Identify which cell holds the provided text, then report its [x, y] central coordinate. 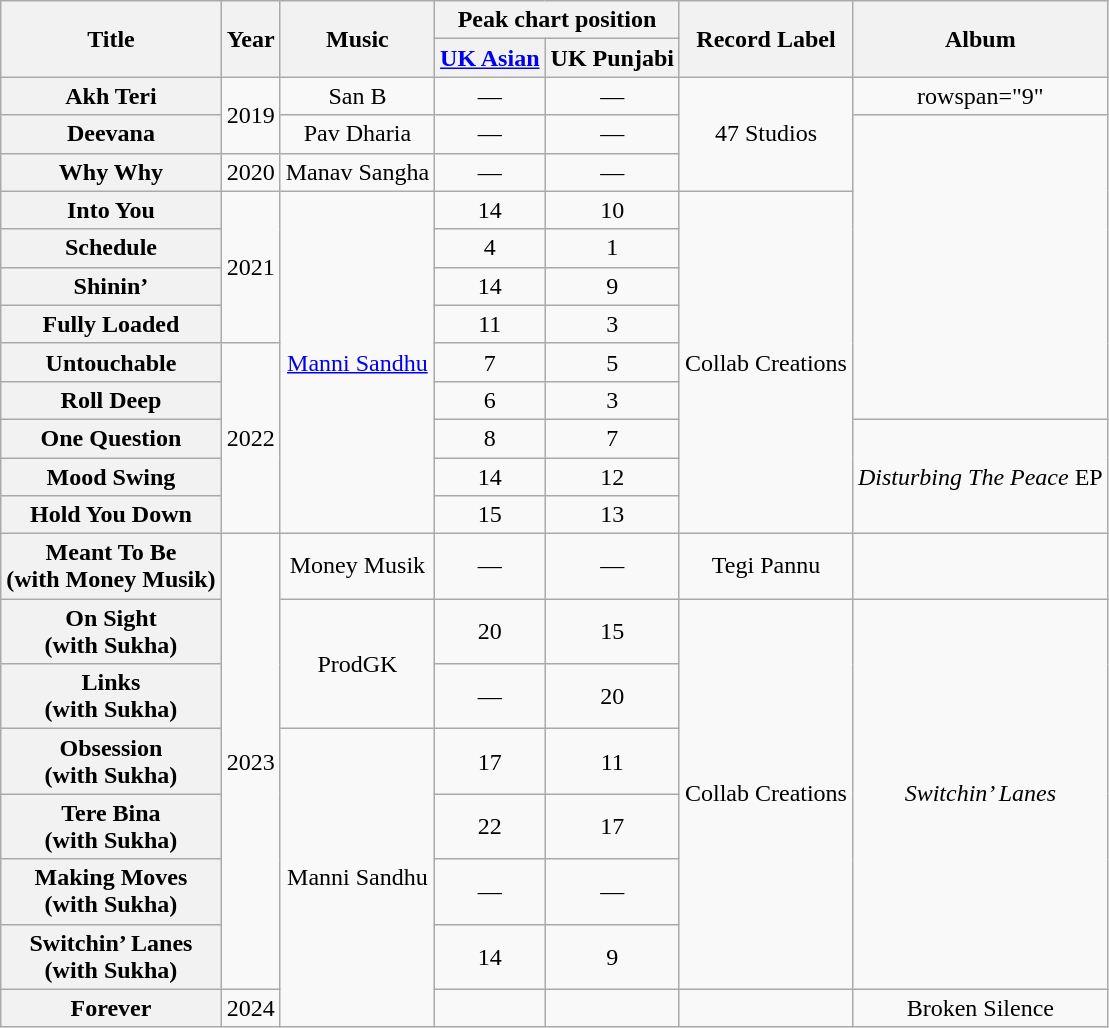
47 Studios [766, 134]
2024 [250, 1008]
Money Musik [357, 566]
Disturbing The Peace EP [980, 476]
Roll Deep [111, 400]
22 [490, 826]
Deevana [111, 134]
Music [357, 39]
13 [612, 515]
Peak chart position [558, 20]
Fully Loaded [111, 324]
Hold You Down [111, 515]
Untouchable [111, 362]
Why Why [111, 172]
Record Label [766, 39]
Links (with Sukha) [111, 696]
Forever [111, 1008]
2019 [250, 115]
Akh Teri [111, 96]
Year [250, 39]
UK Punjabi [612, 58]
12 [612, 477]
2021 [250, 267]
rowspan="9" [980, 96]
Shinin’ [111, 286]
Broken Silence [980, 1008]
One Question [111, 438]
Tegi Pannu [766, 566]
4 [490, 248]
Title [111, 39]
6 [490, 400]
Meant To Be (with Money Musik) [111, 566]
Album [980, 39]
Tere Bina (with Sukha) [111, 826]
Obsession (with Sukha) [111, 762]
Making Moves (with Sukha) [111, 892]
Manav Sangha [357, 172]
Pav Dharia [357, 134]
5 [612, 362]
UK Asian [490, 58]
Switchin’ Lanes [980, 794]
Switchin’ Lanes (with Sukha) [111, 956]
2022 [250, 438]
On Sight (with Sukha) [111, 632]
1 [612, 248]
10 [612, 210]
Schedule [111, 248]
ProdGK [357, 664]
San B [357, 96]
2020 [250, 172]
Into You [111, 210]
2023 [250, 762]
8 [490, 438]
Mood Swing [111, 477]
